Pinpoint the cell where the given text exists, returning its (x, y) midpoint coordinate. 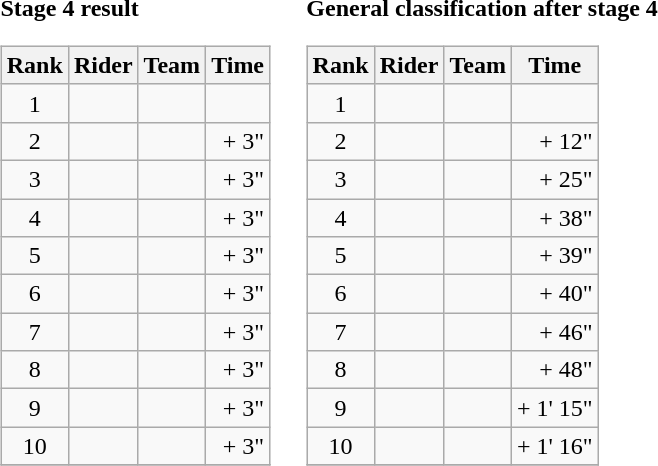
+ 48" (554, 370)
+ 39" (554, 256)
+ 1' 16" (554, 446)
+ 25" (554, 179)
+ 12" (554, 141)
+ 40" (554, 294)
+ 1' 15" (554, 408)
+ 46" (554, 332)
+ 38" (554, 217)
